For the text-containing cell, return its midpoint in [X, Y] coordinate format. 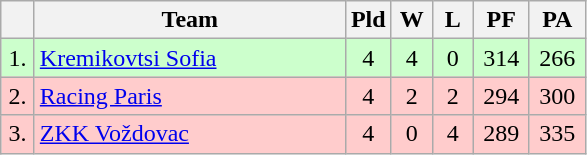
335 [557, 134]
266 [557, 58]
Pld [368, 20]
314 [501, 58]
300 [557, 96]
Kremikovtsi Sofia [190, 58]
3. [18, 134]
L [452, 20]
1. [18, 58]
PA [557, 20]
289 [501, 134]
W [412, 20]
Racing Paris [190, 96]
ZKK Voždovac [190, 134]
294 [501, 96]
Team [190, 20]
PF [501, 20]
2. [18, 96]
